Identify which cell holds the provided text, then report its (x, y) central coordinate. 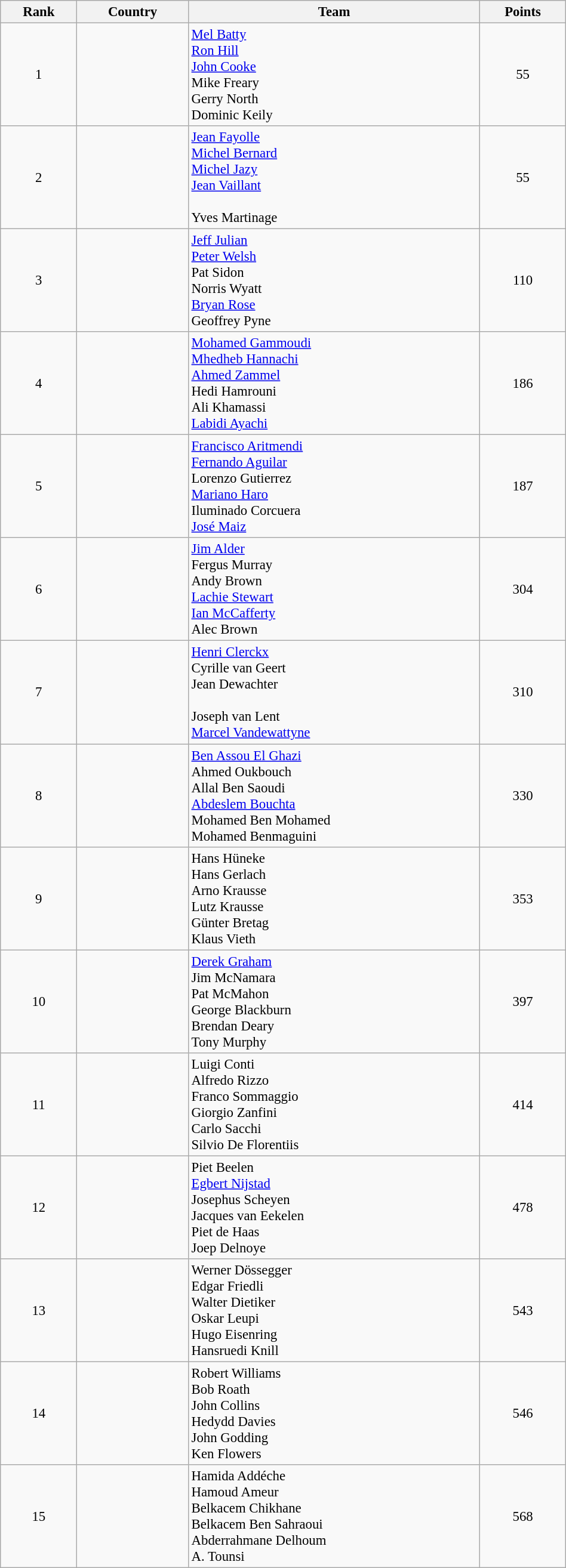
8 (39, 796)
Francisco AritmendiFernando AguilarLorenzo GutierrezMariano HaroIluminado CorcueraJosé Maiz (334, 487)
187 (523, 487)
4 (39, 383)
Derek GrahamJim McNamaraPat McMahonGeorge BlackburnBrendan DearyTony Murphy (334, 1001)
Henri ClerckxCyrille van GeertJean DewachterJoseph van LentMarcel Vandewattyne (334, 692)
Jim AlderFergus MurrayAndy BrownLachie StewartIan McCaffertyAlec Brown (334, 589)
Points (523, 12)
Country (133, 12)
186 (523, 383)
Robert WilliamsBob RoathJohn CollinsHedydd DaviesJohn GoddingKen Flowers (334, 1413)
Mohamed GammoudiMhedheb HannachiAhmed ZammelHedi HamrouniAli KhamassiLabidi Ayachi (334, 383)
11 (39, 1104)
Ben Assou El GhaziAhmed OukbouchAllal Ben SaoudiAbdeslem BouchtaMohamed Ben MohamedMohamed Benmaguini (334, 796)
Hans HünekeHans GerlachArno KrausseLutz KrausseGünter BretagKlaus Vieth (334, 899)
6 (39, 589)
13 (39, 1310)
1 (39, 75)
14 (39, 1413)
310 (523, 692)
478 (523, 1208)
Rank (39, 12)
397 (523, 1001)
15 (39, 1517)
2 (39, 178)
110 (523, 280)
546 (523, 1413)
568 (523, 1517)
304 (523, 589)
12 (39, 1208)
Piet BeelenEgbert NijstadJosephus ScheyenJacques van EekelenPiet de HaasJoep Delnoye (334, 1208)
543 (523, 1310)
3 (39, 280)
Werner DösseggerEdgar FriedliWalter DietikerOskar LeupiHugo EisenringHansruedi Knill (334, 1310)
9 (39, 899)
353 (523, 899)
Jean FayolleMichel BernardMichel JazyJean VaillantYves Martinage (334, 178)
10 (39, 1001)
Luigi ContiAlfredo RizzoFranco SommaggioGiorgio ZanfiniCarlo SacchiSilvio De Florentiis (334, 1104)
414 (523, 1104)
Jeff JulianPeter WelshPat SidonNorris WyattBryan RoseGeoffrey Pyne (334, 280)
5 (39, 487)
7 (39, 692)
Mel BattyRon HillJohn CookeMike FrearyGerry NorthDominic Keily (334, 75)
Hamida AddécheHamoud AmeurBelkacem ChikhaneBelkacem Ben SahraouiAbderrahmane DelhoumA. Tounsi (334, 1517)
Team (334, 12)
330 (523, 796)
